Identify which cell holds the provided text, then report its [X, Y] central coordinate. 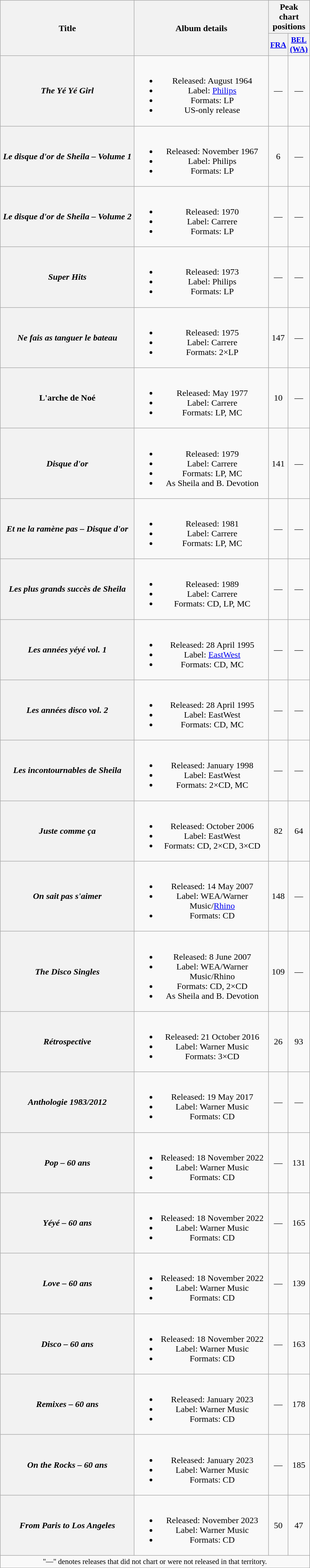
178 [298, 1404]
On sait pas s'aimer [67, 896]
Anthologie 1983/2012 [67, 1102]
Peak chart positions [289, 17]
141 [278, 463]
From Paris to Los Angeles [67, 1525]
FRA [278, 45]
The Disco Singles [67, 971]
109 [278, 971]
"—" denotes releases that did not chart or were not released in that territory. [155, 1561]
82 [278, 831]
Released: November 1967Label: PhilipsFormats: LP [202, 156]
Rétrospective [67, 1041]
Les incontournables de Sheila [67, 771]
Released: 1970Label: CarrereFormats: LP [202, 216]
On the Rocks – 60 ans [67, 1465]
Released: 1989Label: CarrereFormats: CD, LP, MC [202, 589]
163 [298, 1344]
131 [298, 1162]
Yéyé – 60 ans [67, 1223]
Released: 1975Label: CarrereFormats: 2×LP [202, 337]
Le disque d'or de Sheila – Volume 1 [67, 156]
Released: 21 October 2016Label: Warner MusicFormats: 3×CD [202, 1041]
Released: 8 June 2007Label: WEA/Warner Music/RhinoFormats: CD, 2×CDAs Sheila and B. Devotion [202, 971]
Released: October 2006Label: EastWestFormats: CD, 2×CD, 3×CD [202, 831]
Album details [202, 28]
Le disque d'or de Sheila – Volume 2 [67, 216]
Released: 1979Label: CarrereFormats: LP, MCAs Sheila and B. Devotion [202, 463]
Released: 1973Label: PhilipsFormats: LP [202, 277]
Released: January 1998Label: EastWestFormats: 2×CD, MC [202, 771]
165 [298, 1223]
Love – 60 ans [67, 1283]
Les plus grands succès de Sheila [67, 589]
185 [298, 1465]
The Yé Yé Girl [67, 91]
Released: August 1964Label: PhilipsFormats: LPUS-only release [202, 91]
Disco – 60 ans [67, 1344]
Les années yéyé vol. 1 [67, 650]
Disque d'or [67, 463]
Pop – 60 ans [67, 1162]
BEL (WA) [298, 45]
Ne fais as tanguer le bateau [67, 337]
Les années disco vol. 2 [67, 710]
26 [278, 1041]
147 [278, 337]
6 [278, 156]
L'arche de Noé [67, 398]
148 [278, 896]
Released: 19 May 2017Label: Warner MusicFormats: CD [202, 1102]
50 [278, 1525]
Remixes – 60 ans [67, 1404]
Released: 1981Label: CarrereFormats: LP, MC [202, 528]
Juste comme ça [67, 831]
93 [298, 1041]
Released: 14 May 2007Label: WEA/Warner Music/RhinoFormats: CD [202, 896]
64 [298, 831]
47 [298, 1525]
Super Hits [67, 277]
Title [67, 28]
139 [298, 1283]
Et ne la ramène pas – Disque d'or [67, 528]
Released: May 1977Label: CarrereFormats: LP, MC [202, 398]
10 [278, 398]
Released: November 2023Label: Warner MusicFormats: CD [202, 1525]
